Extract the [x, y] coordinate from the center of the cell holding the provided text.  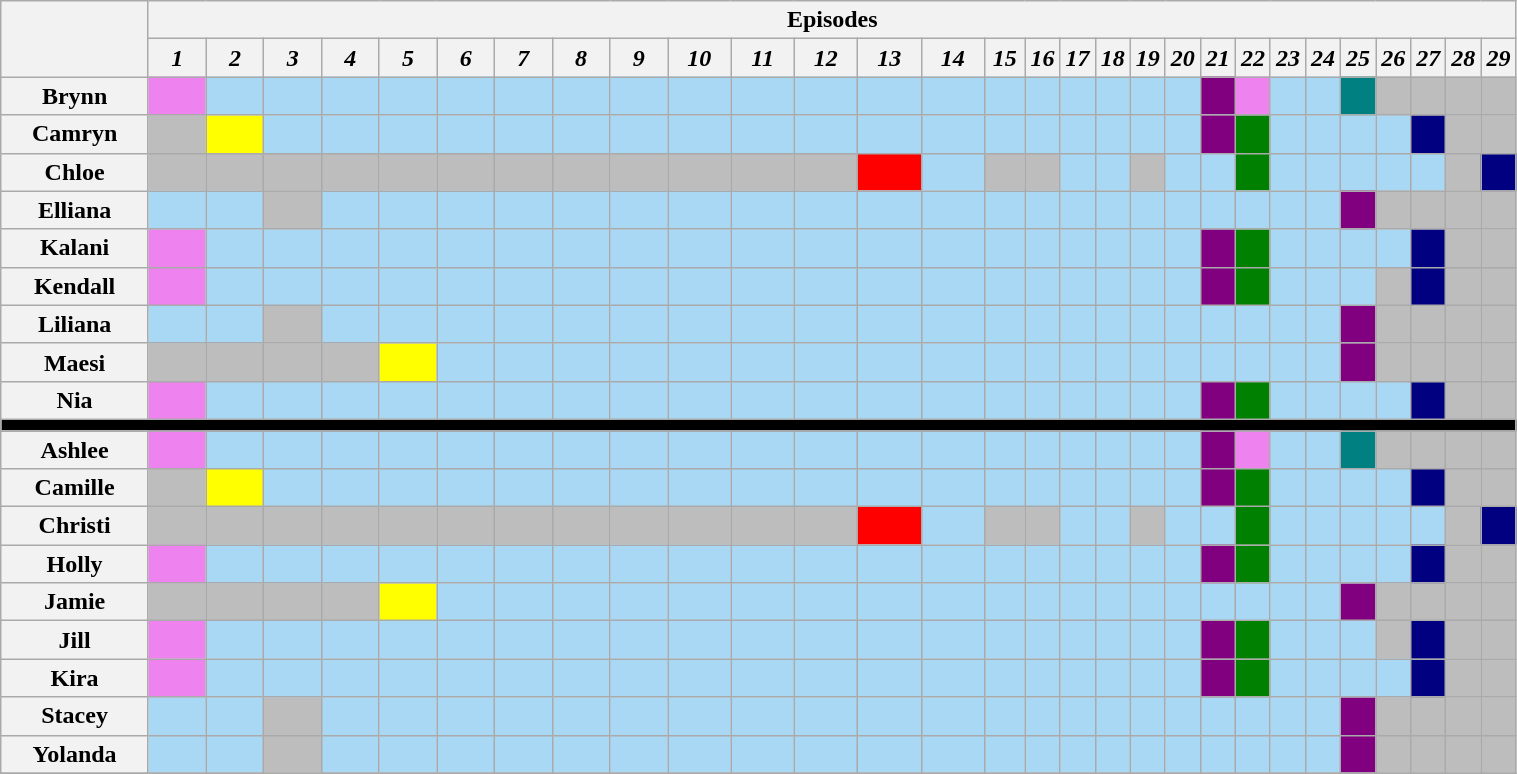
1 [177, 58]
17 [1078, 58]
11 [762, 58]
6 [466, 58]
Holly [75, 564]
27 [1428, 58]
Stacey [75, 716]
Jill [75, 640]
Maesi [75, 362]
12 [826, 58]
23 [1288, 58]
Liliana [75, 324]
16 [1042, 58]
24 [1322, 58]
Elliana [75, 210]
Kendall [75, 286]
25 [1358, 58]
Episodes [832, 20]
9 [639, 58]
4 [350, 58]
Camryn [75, 134]
Ashlee [75, 449]
26 [1394, 58]
10 [700, 58]
29 [1498, 58]
Chloe [75, 172]
Christi [75, 526]
2 [235, 58]
Brynn [75, 96]
Kalani [75, 248]
Kira [75, 678]
15 [1005, 58]
13 [890, 58]
5 [408, 58]
3 [293, 58]
Jamie [75, 602]
22 [1252, 58]
Nia [75, 400]
21 [1218, 58]
7 [524, 58]
19 [1148, 58]
20 [1182, 58]
28 [1464, 58]
14 [953, 58]
18 [1112, 58]
Camille [75, 488]
Yolanda [75, 754]
8 [581, 58]
